For the text-containing cell, return its midpoint in [X, Y] coordinate format. 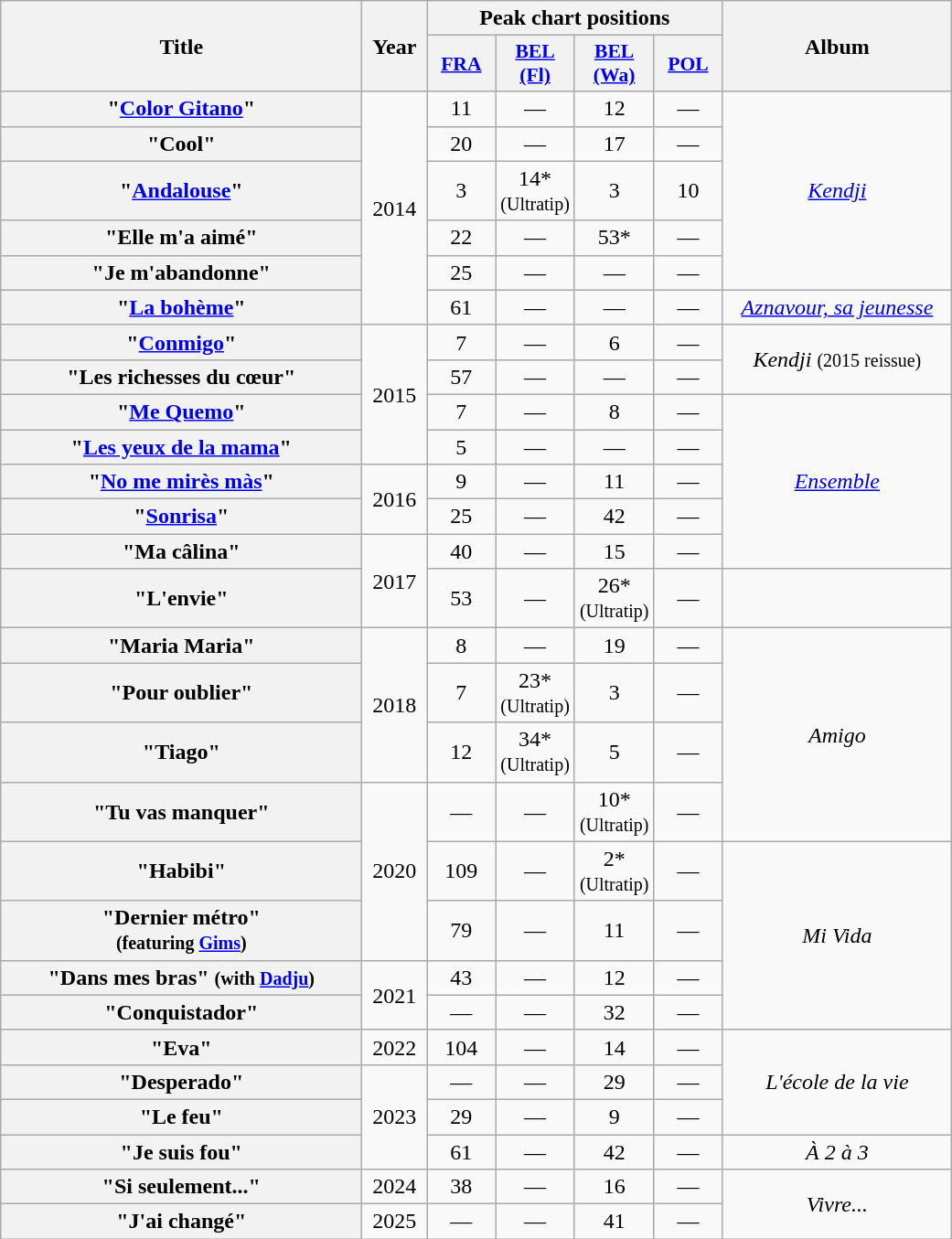
"Eva" [181, 1047]
"Conquistador" [181, 1012]
41 [615, 1222]
"Desperado" [181, 1082]
2017 [395, 582]
Amigo [838, 735]
Peak chart positions [574, 18]
2023 [395, 1116]
14*(Ultratip) [536, 190]
10*(Ultratip) [615, 812]
"Les yeux de la mama" [181, 447]
"Tiago" [181, 752]
"Sonrisa" [181, 517]
2*(Ultratip) [615, 871]
"No me mirès màs" [181, 482]
6 [615, 342]
BEL(Fl) [536, 64]
2022 [395, 1047]
19 [615, 646]
FRA [461, 64]
34*(Ultratip) [536, 752]
Ensemble [838, 481]
"Dernier métro"(featuring Gims) [181, 931]
104 [461, 1047]
16 [615, 1187]
"Tu vas manquer" [181, 812]
22 [461, 238]
Album [838, 46]
"Si seulement..." [181, 1187]
2025 [395, 1222]
20 [461, 144]
Vivre... [838, 1204]
10 [688, 190]
Aznavour, sa jeunesse [838, 307]
À 2 à 3 [838, 1151]
"Habibi" [181, 871]
38 [461, 1187]
15 [615, 551]
"Les richesses du cœur" [181, 377]
2016 [395, 499]
57 [461, 377]
"Maria Maria" [181, 646]
Kendji (2015 reissue) [838, 359]
2018 [395, 705]
14 [615, 1047]
"Je m'abandonne" [181, 272]
"Elle m'a aimé" [181, 238]
"Le feu" [181, 1116]
53 [461, 598]
Kendji [838, 190]
"L'envie" [181, 598]
"Me Quemo" [181, 411]
26*(Ultratip) [615, 598]
40 [461, 551]
2024 [395, 1187]
"Color Gitano" [181, 109]
2015 [395, 394]
L'école de la vie [838, 1082]
"La bohème" [181, 307]
2020 [395, 871]
79 [461, 931]
"Cool" [181, 144]
"Je suis fou" [181, 1151]
"J'ai changé" [181, 1222]
"Pour oublier" [181, 693]
Title [181, 46]
32 [615, 1012]
"Andalouse" [181, 190]
Year [395, 46]
2021 [395, 995]
"Ma câlina" [181, 551]
POL [688, 64]
109 [461, 871]
17 [615, 144]
"Conmigo" [181, 342]
BEL(Wa) [615, 64]
2014 [395, 208]
43 [461, 977]
23*(Ultratip) [536, 693]
53* [615, 238]
Mi Vida [838, 935]
"Dans mes bras" (with Dadju) [181, 977]
